Return [X, Y] of the center of cell containing provided text 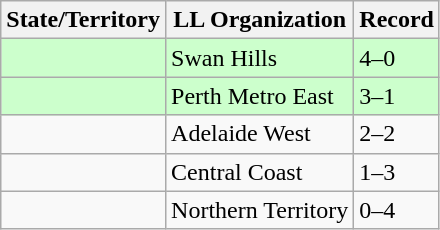
Central Coast [260, 172]
State/Territory [84, 20]
3–1 [397, 96]
4–0 [397, 58]
Adelaide West [260, 134]
Swan Hills [260, 58]
Perth Metro East [260, 96]
LL Organization [260, 20]
Northern Territory [260, 210]
1–3 [397, 172]
Record [397, 20]
2–2 [397, 134]
0–4 [397, 210]
